For the text-containing cell, return its midpoint in (X, Y) coordinate format. 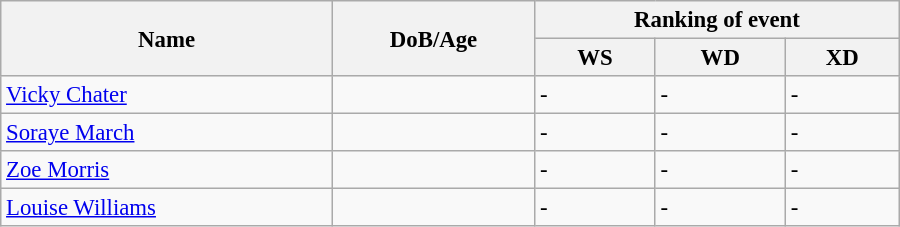
XD (842, 58)
Soraye March (167, 133)
Ranking of event (718, 20)
DoB/Age (433, 38)
Vicky Chater (167, 95)
WS (595, 58)
Zoe Morris (167, 170)
Louise Williams (167, 208)
WD (720, 58)
Name (167, 38)
